Extract the [X, Y] coordinate from the center of the cell holding the provided text.  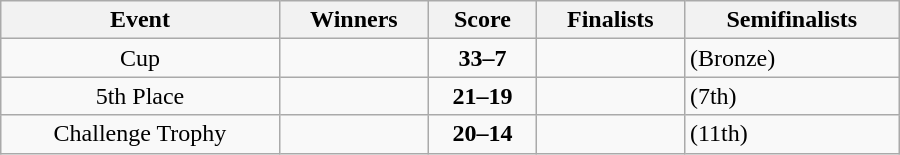
Event [140, 20]
(Bronze) [792, 58]
(11th) [792, 134]
Cup [140, 58]
5th Place [140, 96]
Finalists [610, 20]
(7th) [792, 96]
Score [483, 20]
Semifinalists [792, 20]
Challenge Trophy [140, 134]
20–14 [483, 134]
33–7 [483, 58]
21–19 [483, 96]
Winners [354, 20]
